Return [x, y] of the center of cell containing provided text 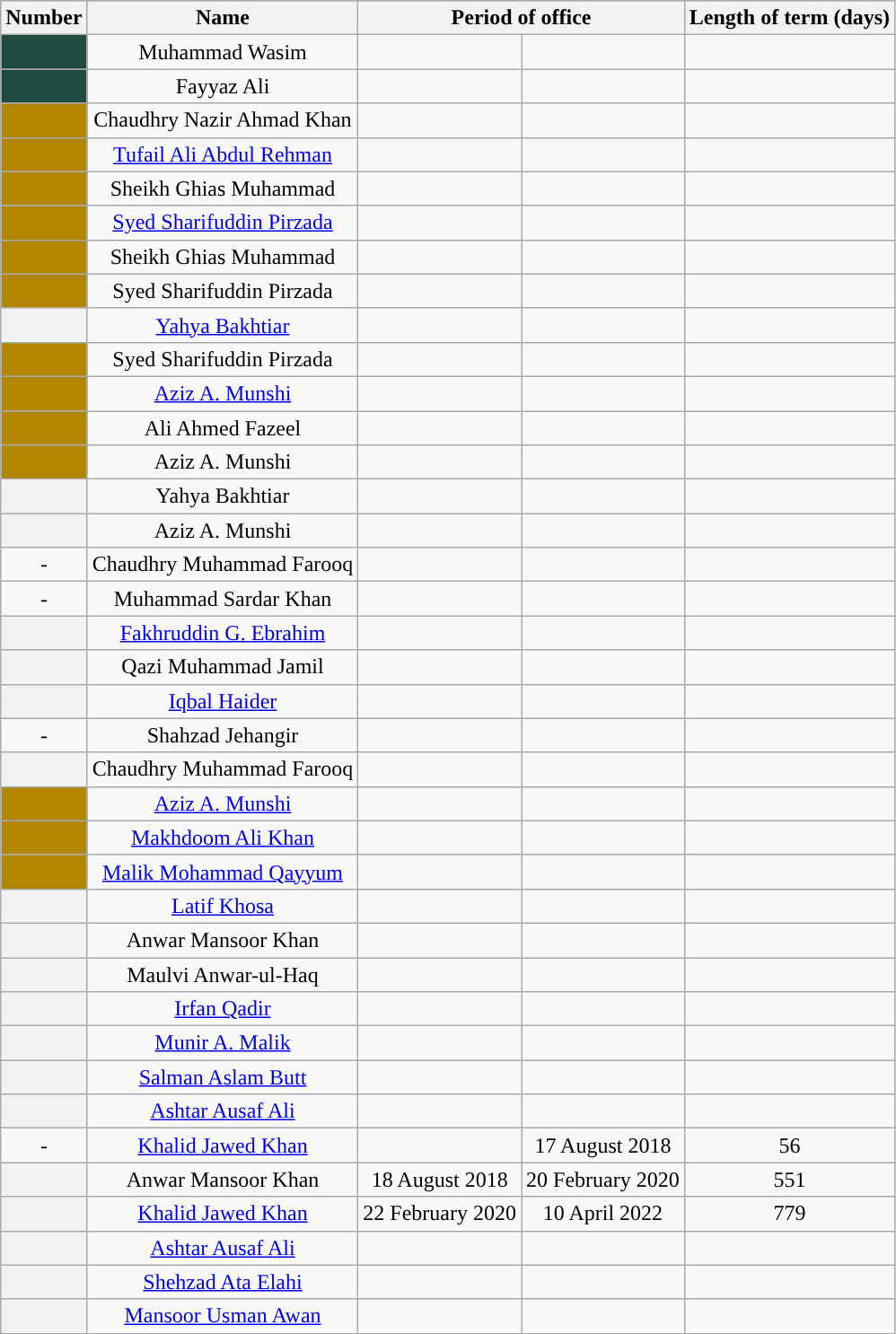
Ali Ahmed Fazeel [223, 428]
Shehzad Ata Elahi [223, 1282]
20 February 2020 [603, 1180]
551 [789, 1180]
Munir A. Malik [223, 1043]
56 [789, 1145]
Maulvi Anwar-ul-Haq [223, 974]
Name [223, 18]
Tufail Ali Abdul Rehman [223, 154]
Period of office [521, 18]
Muhammad Sardar Khan [223, 599]
Irfan Qadir [223, 1009]
Muhammad Wasim [223, 52]
Salman Aslam Butt [223, 1077]
Chaudhry Nazir Ahmad Khan [223, 120]
Shahzad Jehangir [223, 735]
Iqbal Haider [223, 701]
18 August 2018 [440, 1180]
Fakhruddin G. Ebrahim [223, 633]
Malik Mohammad Qayyum [223, 872]
Latif Khosa [223, 906]
Length of term (days) [789, 18]
Mansoor Usman Awan [223, 1316]
779 [789, 1214]
Qazi Muhammad Jamil [223, 667]
17 August 2018 [603, 1145]
Makhdoom Ali Khan [223, 838]
Number [44, 18]
Fayyaz Ali [223, 86]
10 April 2022 [603, 1214]
22 February 2020 [440, 1214]
